From the cell containing the given text, extract its center point as [x, y] coordinate. 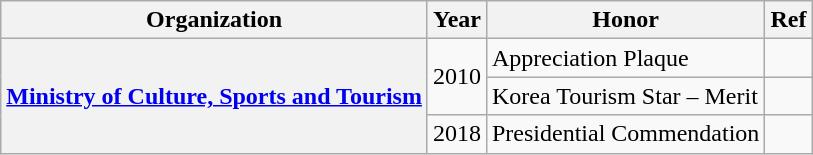
2010 [456, 77]
Ministry of Culture, Sports and Tourism [214, 96]
Korea Tourism Star – Merit [625, 96]
Appreciation Plaque [625, 58]
Ref [788, 20]
Year [456, 20]
Honor [625, 20]
Organization [214, 20]
Presidential Commendation [625, 134]
2018 [456, 134]
